Extract the (x, y) coordinate from the center of the cell holding the provided text.  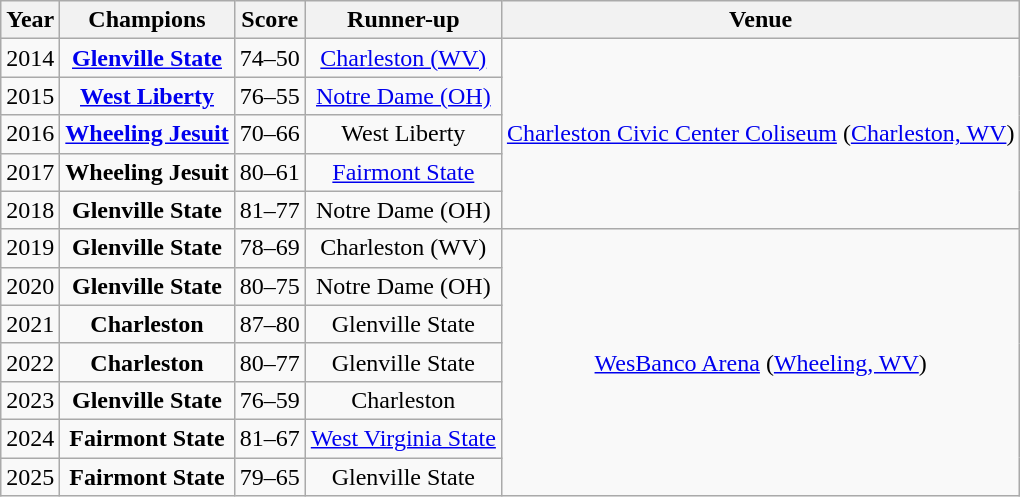
2022 (30, 362)
2023 (30, 400)
2021 (30, 324)
80–77 (270, 362)
76–59 (270, 400)
WesBanco Arena (Wheeling, WV) (760, 362)
Venue (760, 20)
2024 (30, 438)
81–67 (270, 438)
2017 (30, 172)
2018 (30, 210)
2016 (30, 134)
Charleston Civic Center Coliseum (Charleston, WV) (760, 134)
2025 (30, 477)
80–61 (270, 172)
Champions (147, 20)
80–75 (270, 286)
2014 (30, 58)
Runner-up (403, 20)
81–77 (270, 210)
76–55 (270, 96)
Score (270, 20)
2019 (30, 248)
2015 (30, 96)
2020 (30, 286)
70–66 (270, 134)
78–69 (270, 248)
Year (30, 20)
West Virginia State (403, 438)
74–50 (270, 58)
79–65 (270, 477)
87–80 (270, 324)
